Provide the (X, Y) coordinate of the cell's center where the given text is located.  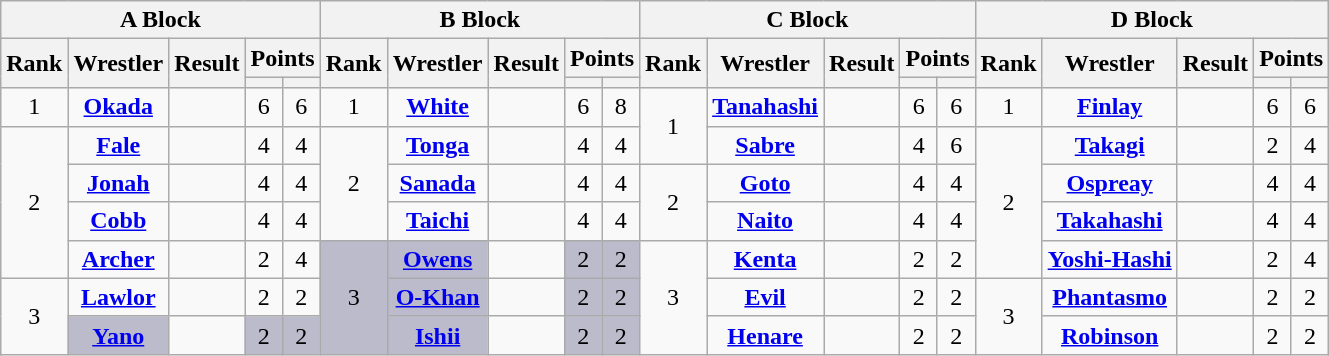
Evil (766, 297)
Robinson (1110, 335)
Yano (118, 335)
Taichi (438, 221)
Ishii (438, 335)
Ospreay (1110, 183)
Tonga (438, 145)
Kenta (766, 259)
Goto (766, 183)
Finlay (1110, 107)
O-Khan (438, 297)
Cobb (118, 221)
Phantasmo (1110, 297)
Okada (118, 107)
Naito (766, 221)
Takahashi (1110, 221)
Owens (438, 259)
8 (621, 107)
Henare (766, 335)
Fale (118, 145)
Yoshi-Hashi (1110, 259)
Archer (118, 259)
A Block (160, 20)
C Block (808, 20)
D Block (1152, 20)
Tanahashi (766, 107)
Sabre (766, 145)
White (438, 107)
Jonah (118, 183)
B Block (480, 20)
Lawlor (118, 297)
Takagi (1110, 145)
Sanada (438, 183)
